Locate the cell with the specified text and output its [X, Y] center coordinate. 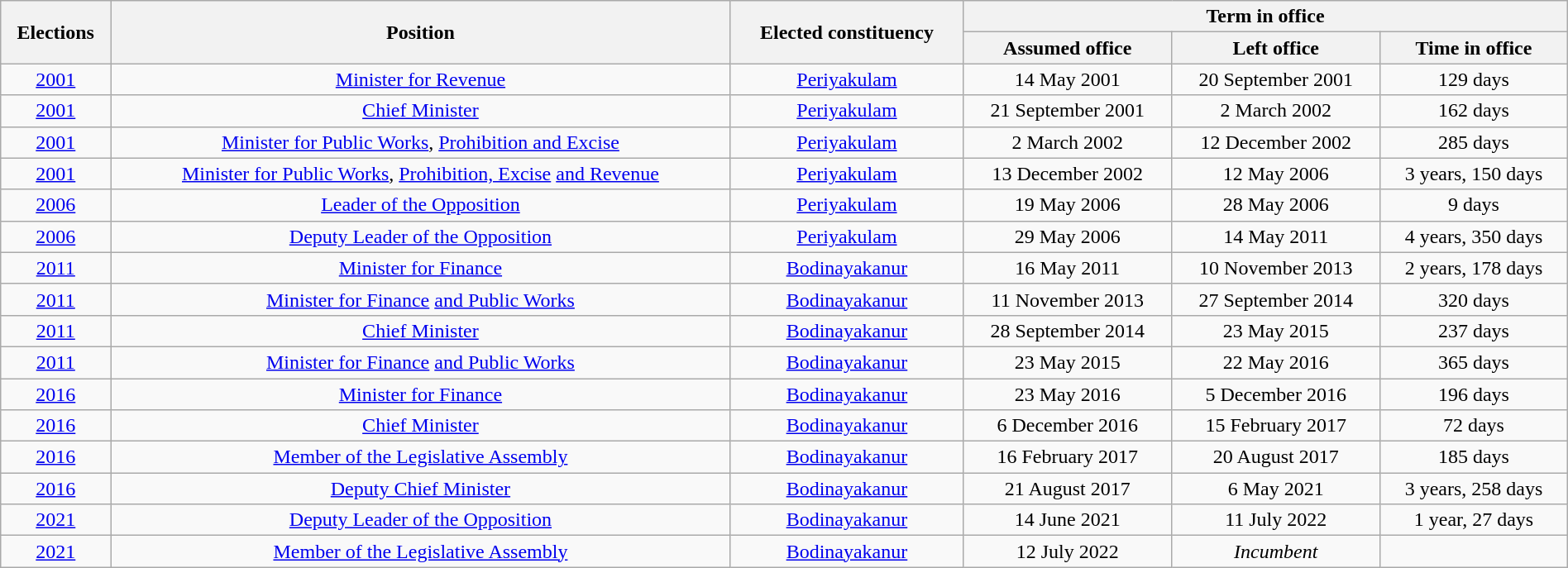
Time in office [1474, 48]
Leader of the Opposition [420, 205]
Minister for Revenue [420, 79]
16 May 2011 [1068, 268]
5 December 2016 [1276, 394]
21 August 2017 [1068, 489]
11 November 2013 [1068, 299]
129 days [1474, 79]
12 May 2006 [1276, 174]
10 November 2013 [1276, 268]
Elections [56, 32]
3 years, 150 days [1474, 174]
Incumbent [1276, 551]
196 days [1474, 394]
21 September 2001 [1068, 111]
Elected constituency [847, 32]
14 May 2001 [1068, 79]
23 May 2016 [1068, 394]
6 December 2016 [1068, 426]
2 years, 178 days [1474, 268]
27 September 2014 [1276, 299]
4 years, 350 days [1474, 236]
285 days [1474, 142]
3 years, 258 days [1474, 489]
20 September 2001 [1276, 79]
14 May 2011 [1276, 236]
Assumed office [1068, 48]
365 days [1474, 362]
320 days [1474, 299]
Position [420, 32]
28 September 2014 [1068, 331]
15 February 2017 [1276, 426]
6 May 2021 [1276, 489]
12 December 2002 [1276, 142]
Term in office [1265, 17]
237 days [1474, 331]
9 days [1474, 205]
Deputy Chief Minister [420, 489]
1 year, 27 days [1474, 520]
72 days [1474, 426]
28 May 2006 [1276, 205]
11 July 2022 [1276, 520]
13 December 2002 [1068, 174]
19 May 2006 [1068, 205]
Minister for Public Works, Prohibition and Excise [420, 142]
Left office [1276, 48]
185 days [1474, 457]
22 May 2016 [1276, 362]
12 July 2022 [1068, 551]
16 February 2017 [1068, 457]
162 days [1474, 111]
14 June 2021 [1068, 520]
29 May 2006 [1068, 236]
Minister for Public Works, Prohibition, Excise and Revenue [420, 174]
20 August 2017 [1276, 457]
